Locate the cell with the specified text and output its (X, Y) center coordinate. 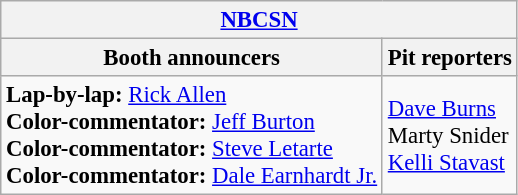
Dave BurnsMarty SniderKelli Stavast (450, 136)
NBCSN (260, 20)
Booth announcers (192, 58)
Pit reporters (450, 58)
Lap-by-lap: Rick AllenColor-commentator: Jeff BurtonColor-commentator: Steve LetarteColor-commentator: Dale Earnhardt Jr. (192, 136)
